Capture the cell that displays the provided text and extract its (x, y) central coordinate. 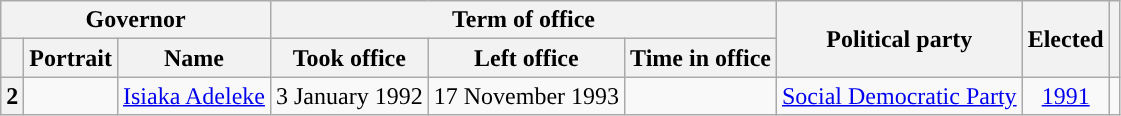
Portrait (71, 58)
1991 (1066, 96)
Governor (136, 20)
Social Democratic Party (899, 96)
17 November 1993 (526, 96)
Left office (526, 58)
Political party (899, 39)
Took office (349, 58)
Elected (1066, 39)
Isiaka Adeleke (194, 96)
3 January 1992 (349, 96)
Time in office (701, 58)
Term of office (523, 20)
2 (12, 96)
Name (194, 58)
